Determine the [x, y] coordinate at the center of the cell enclosing the given text.  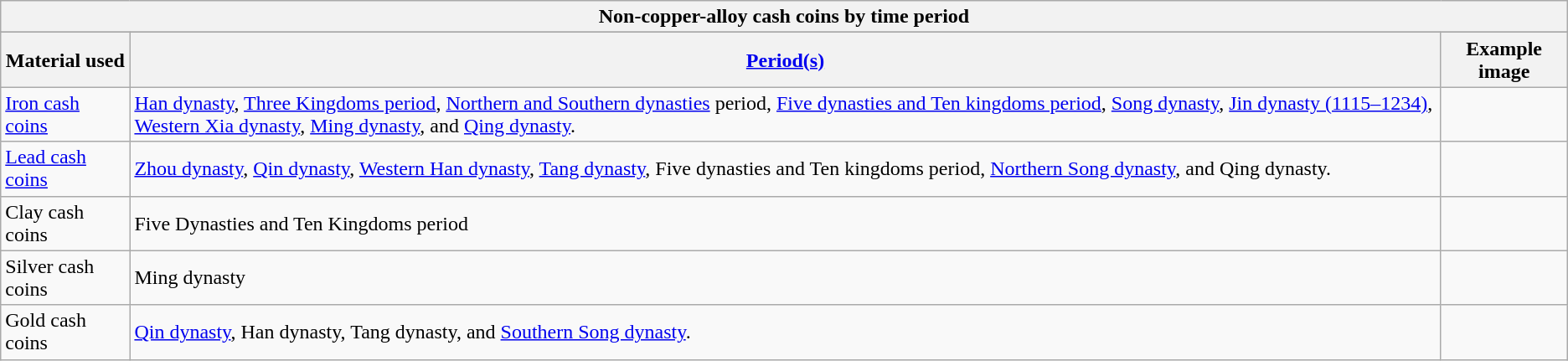
Zhou dynasty, Qin dynasty, Western Han dynasty, Tang dynasty, Five dynasties and Ten kingdoms period, Northern Song dynasty, and Qing dynasty. [786, 169]
Silver cash coins [65, 278]
Ming dynasty [786, 278]
Period(s) [786, 60]
Gold cash coins [65, 332]
Qin dynasty, Han dynasty, Tang dynasty, and Southern Song dynasty. [786, 332]
Clay cash coins [65, 223]
Five Dynasties and Ten Kingdoms period [786, 223]
Non-copper-alloy cash coins by time period [784, 17]
Iron cash coins [65, 114]
Material used [65, 60]
Lead cash coins [65, 169]
Example image [1504, 60]
